Output the (x, y) coordinate of the center of the cell containing the given text.  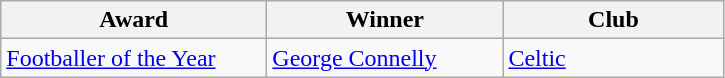
Club (614, 20)
Winner (385, 20)
George Connelly (385, 58)
Celtic (614, 58)
Award (134, 20)
Footballer of the Year (134, 58)
